Scan for the cell matching the given text and deliver its (x, y) coordinate at center. 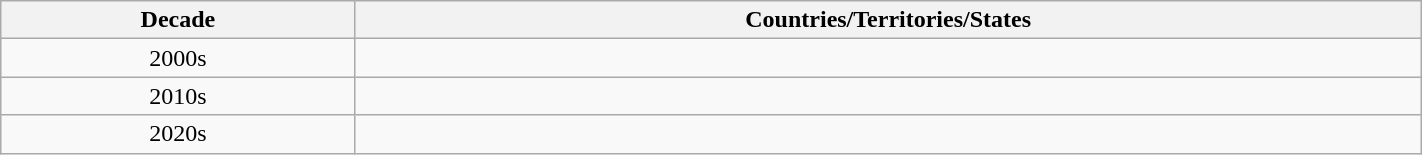
Countries/Territories/States (888, 20)
2010s (178, 96)
Decade (178, 20)
2020s (178, 134)
2000s (178, 58)
